Find where the given text appears and provide that cell's center as [x, y] coordinate. 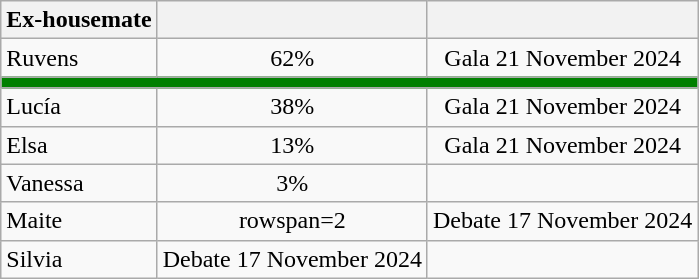
Vanessa [79, 183]
Maite [79, 221]
38% [292, 107]
62% [292, 58]
Lucía [79, 107]
rowspan=2 [292, 221]
Silvia [79, 259]
Ruvens [79, 58]
13% [292, 145]
Elsa [79, 145]
Ex-housemate [79, 20]
3% [292, 183]
